Identify which cell holds the provided text, then report its (x, y) central coordinate. 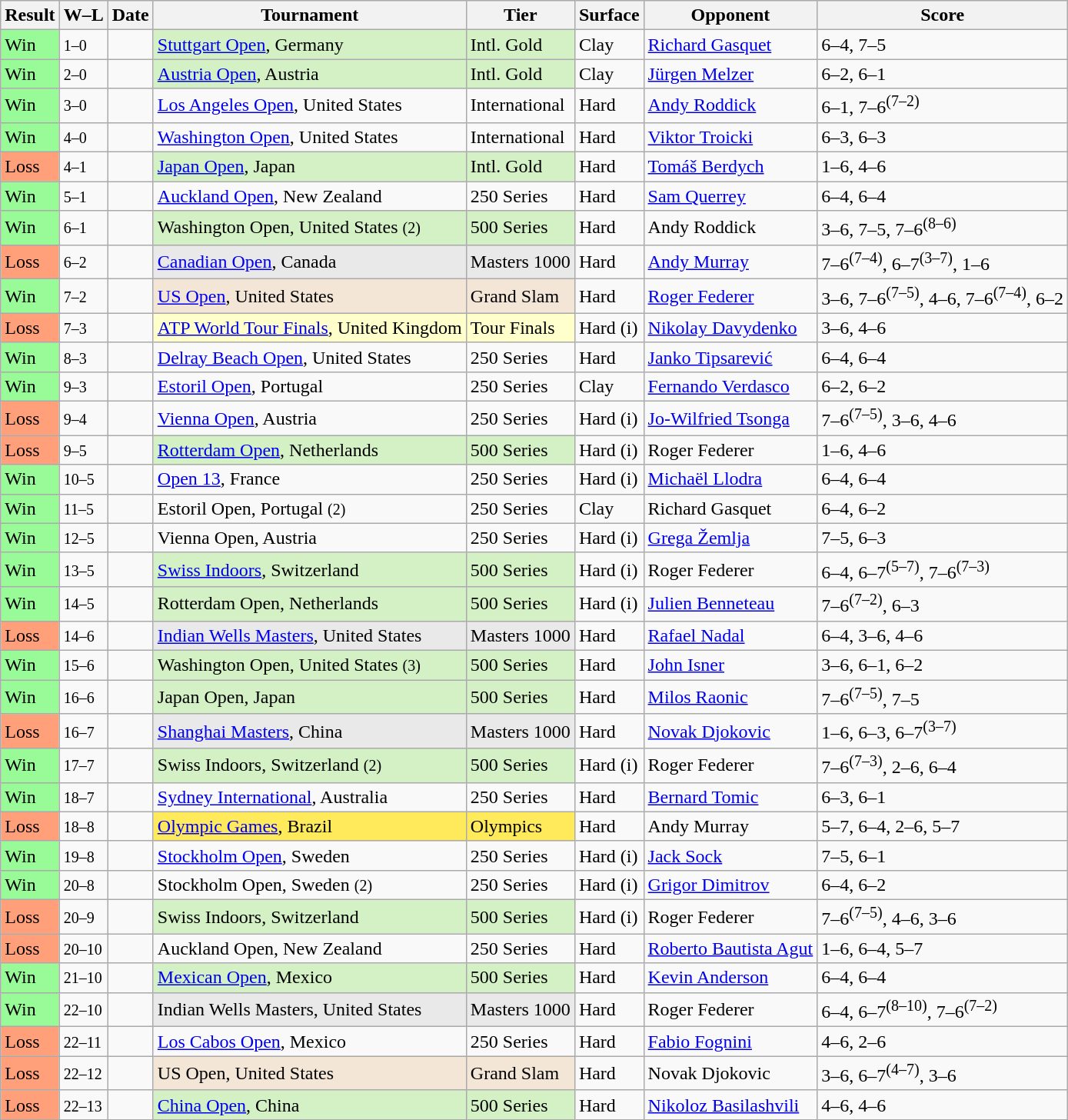
6–4, 3–6, 4–6 (943, 635)
Michaël Llodra (730, 479)
Roberto Bautista Agut (730, 948)
China Open, China (309, 1105)
9–3 (83, 386)
Jack Sock (730, 855)
Jo-Wilfried Tsonga (730, 418)
18–7 (83, 797)
8–3 (83, 357)
7–3 (83, 328)
4–0 (83, 137)
John Isner (730, 665)
Austria Open, Austria (309, 74)
6–3, 6–3 (943, 137)
14–5 (83, 605)
Surface (609, 15)
Julien Benneteau (730, 605)
3–0 (83, 106)
7–6(7–2), 6–3 (943, 605)
Janko Tipsarević (730, 357)
Fernando Verdasco (730, 386)
Grigor Dimitrov (730, 885)
21–10 (83, 978)
Opponent (730, 15)
Nikoloz Basilashvili (730, 1105)
1–0 (83, 45)
Tomáš Berdych (730, 167)
9–4 (83, 418)
Swiss Indoors, Switzerland (2) (309, 766)
Tournament (309, 15)
Estoril Open, Portugal (2) (309, 508)
6–3, 6–1 (943, 797)
6–2, 6–1 (943, 74)
Sam Querrey (730, 196)
6–4, 6–7(8–10), 7–6(7–2) (943, 1009)
Viktor Troicki (730, 137)
Los Angeles Open, United States (309, 106)
4–1 (83, 167)
Estoril Open, Portugal (309, 386)
13–5 (83, 569)
Open 13, France (309, 479)
Washington Open, United States (309, 137)
Fabio Fognini (730, 1042)
7–5, 6–3 (943, 538)
3–6, 6–7(4–7), 3–6 (943, 1074)
7–6(7–5), 4–6, 3–6 (943, 917)
2–0 (83, 74)
Date (131, 15)
3–6, 4–6 (943, 328)
Grega Žemlja (730, 538)
Tier (520, 15)
Bernard Tomic (730, 797)
16–7 (83, 731)
20–10 (83, 948)
9–5 (83, 450)
3–6, 7–6(7–5), 4–6, 7–6(7–4), 6–2 (943, 297)
15–6 (83, 665)
12–5 (83, 538)
20–8 (83, 885)
3–6, 7–5, 7–6(8–6) (943, 228)
Olympic Games, Brazil (309, 826)
6–1, 7–6(7–2) (943, 106)
16–6 (83, 697)
Stockholm Open, Sweden (2) (309, 885)
Nikolay Davydenko (730, 328)
Rafael Nadal (730, 635)
7–6(7–3), 2–6, 6–4 (943, 766)
20–9 (83, 917)
17–7 (83, 766)
6–2 (83, 262)
6–4, 6–7(5–7), 7–6(7–3) (943, 569)
1–6, 6–4, 5–7 (943, 948)
6–1 (83, 228)
Mexican Open, Mexico (309, 978)
Los Cabos Open, Mexico (309, 1042)
Olympics (520, 826)
Stockholm Open, Sweden (309, 855)
11–5 (83, 508)
ATP World Tour Finals, United Kingdom (309, 328)
Sydney International, Australia (309, 797)
4–6, 2–6 (943, 1042)
18–8 (83, 826)
22–11 (83, 1042)
5–7, 6–4, 2–6, 5–7 (943, 826)
Tour Finals (520, 328)
5–1 (83, 196)
10–5 (83, 479)
7–6(7–4), 6–7(3–7), 1–6 (943, 262)
Milos Raonic (730, 697)
Delray Beach Open, United States (309, 357)
6–4, 7–5 (943, 45)
Canadian Open, Canada (309, 262)
6–2, 6–2 (943, 386)
3–6, 6–1, 6–2 (943, 665)
1–6, 6–3, 6–7(3–7) (943, 731)
Jürgen Melzer (730, 74)
4–6, 4–6 (943, 1105)
Stuttgart Open, Germany (309, 45)
7–5, 6–1 (943, 855)
Score (943, 15)
W–L (83, 15)
22–10 (83, 1009)
Kevin Anderson (730, 978)
Shanghai Masters, China (309, 731)
7–2 (83, 297)
Washington Open, United States (2) (309, 228)
7–6(7–5), 7–5 (943, 697)
14–6 (83, 635)
22–13 (83, 1105)
Result (30, 15)
19–8 (83, 855)
22–12 (83, 1074)
Washington Open, United States (3) (309, 665)
7–6(7–5), 3–6, 4–6 (943, 418)
